Capture the cell that displays the provided text and extract its [X, Y] central coordinate. 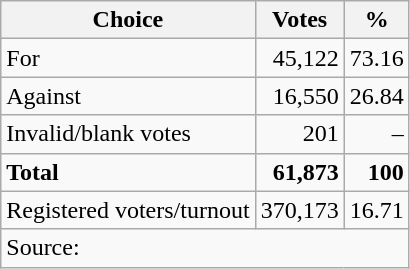
201 [300, 134]
16,550 [300, 96]
Choice [128, 20]
45,122 [300, 58]
100 [376, 172]
16.71 [376, 210]
Votes [300, 20]
% [376, 20]
26.84 [376, 96]
Invalid/blank votes [128, 134]
Registered voters/turnout [128, 210]
61,873 [300, 172]
Source: [205, 248]
For [128, 58]
370,173 [300, 210]
73.16 [376, 58]
– [376, 134]
Against [128, 96]
Total [128, 172]
